Extract the [X, Y] coordinate from the center of the cell holding the provided text.  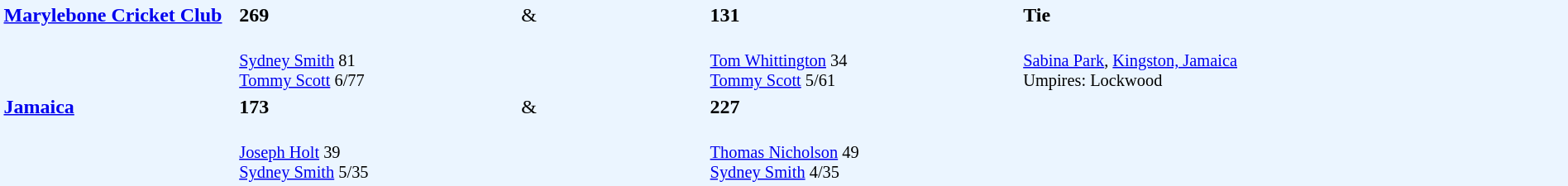
131 [864, 15]
Tie [1293, 15]
Sabina Park, Kingston, Jamaica Umpires: Lockwood [1293, 107]
269 [378, 15]
Sydney Smith 81 Tommy Scott 6/77 [378, 61]
173 [378, 107]
Jamaica [119, 139]
Joseph Holt 39 Sydney Smith 5/35 [378, 152]
227 [864, 107]
Thomas Nicholson 49 Sydney Smith 4/35 [864, 152]
Tom Whittington 34 Tommy Scott 5/61 [864, 61]
Marylebone Cricket Club [119, 47]
